Identify which cell holds the provided text, then report its (x, y) central coordinate. 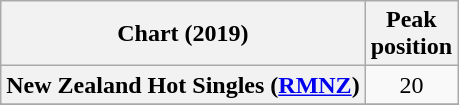
New Zealand Hot Singles (RMNZ) (183, 85)
20 (411, 85)
Chart (2019) (183, 34)
Peakposition (411, 34)
